Output the (x, y) coordinate of the center of the cell containing the given text.  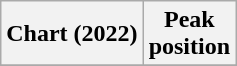
Chart (2022) (72, 34)
Peakposition (189, 34)
